Provide the [x, y] coordinate of the cell's center where the given text is located.  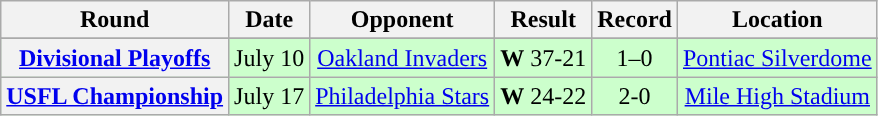
USFL Championship [115, 96]
Date [270, 20]
Opponent [402, 20]
Philadelphia Stars [402, 96]
Mile High Stadium [777, 96]
Location [777, 20]
July 10 [270, 58]
1–0 [635, 58]
2-0 [635, 96]
W 37-21 [544, 58]
Round [115, 20]
Pontiac Silverdome [777, 58]
Record [635, 20]
Result [544, 20]
Divisional Playoffs [115, 58]
Oakland Invaders [402, 58]
July 17 [270, 96]
W 24-22 [544, 96]
